Return (x, y) of the center of cell containing provided text 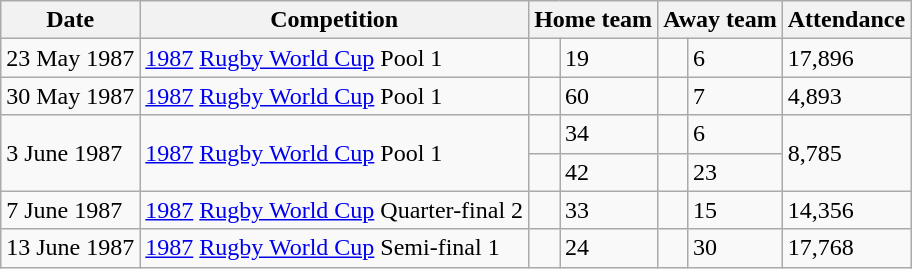
Date (70, 20)
14,356 (846, 210)
15 (736, 210)
34 (609, 134)
Home team (594, 20)
7 (736, 96)
30 (736, 248)
17,896 (846, 58)
19 (609, 58)
24 (609, 248)
23 (736, 172)
Competition (334, 20)
1987 Rugby World Cup Quarter-final 2 (334, 210)
42 (609, 172)
8,785 (846, 153)
3 June 1987 (70, 153)
Attendance (846, 20)
4,893 (846, 96)
60 (609, 96)
13 June 1987 (70, 248)
17,768 (846, 248)
Away team (720, 20)
7 June 1987 (70, 210)
33 (609, 210)
30 May 1987 (70, 96)
23 May 1987 (70, 58)
1987 Rugby World Cup Semi-final 1 (334, 248)
